Determine the [X, Y] coordinate at the center of the cell enclosing the given text.  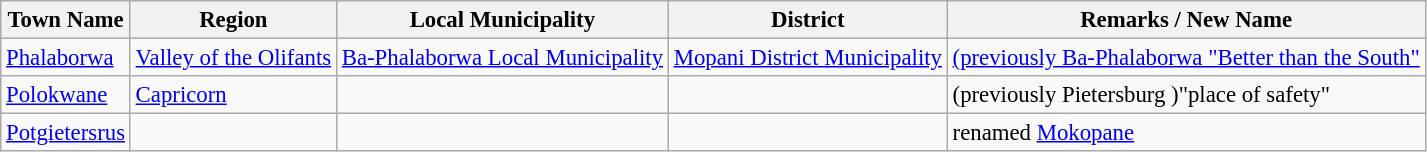
Town Name [66, 20]
Phalaborwa [66, 58]
renamed Mokopane [1186, 133]
Potgietersrus [66, 133]
(previously Pietersburg )"place of safety" [1186, 95]
Capricorn [233, 95]
Remarks / New Name [1186, 20]
(previously Ba-Phalaborwa "Better than the South" [1186, 58]
Ba-Phalaborwa Local Municipality [502, 58]
Mopani District Municipality [808, 58]
Valley of the Olifants [233, 58]
Polokwane [66, 95]
Local Municipality [502, 20]
District [808, 20]
Region [233, 20]
